Scan for the cell matching the given text and deliver its (x, y) coordinate at center. 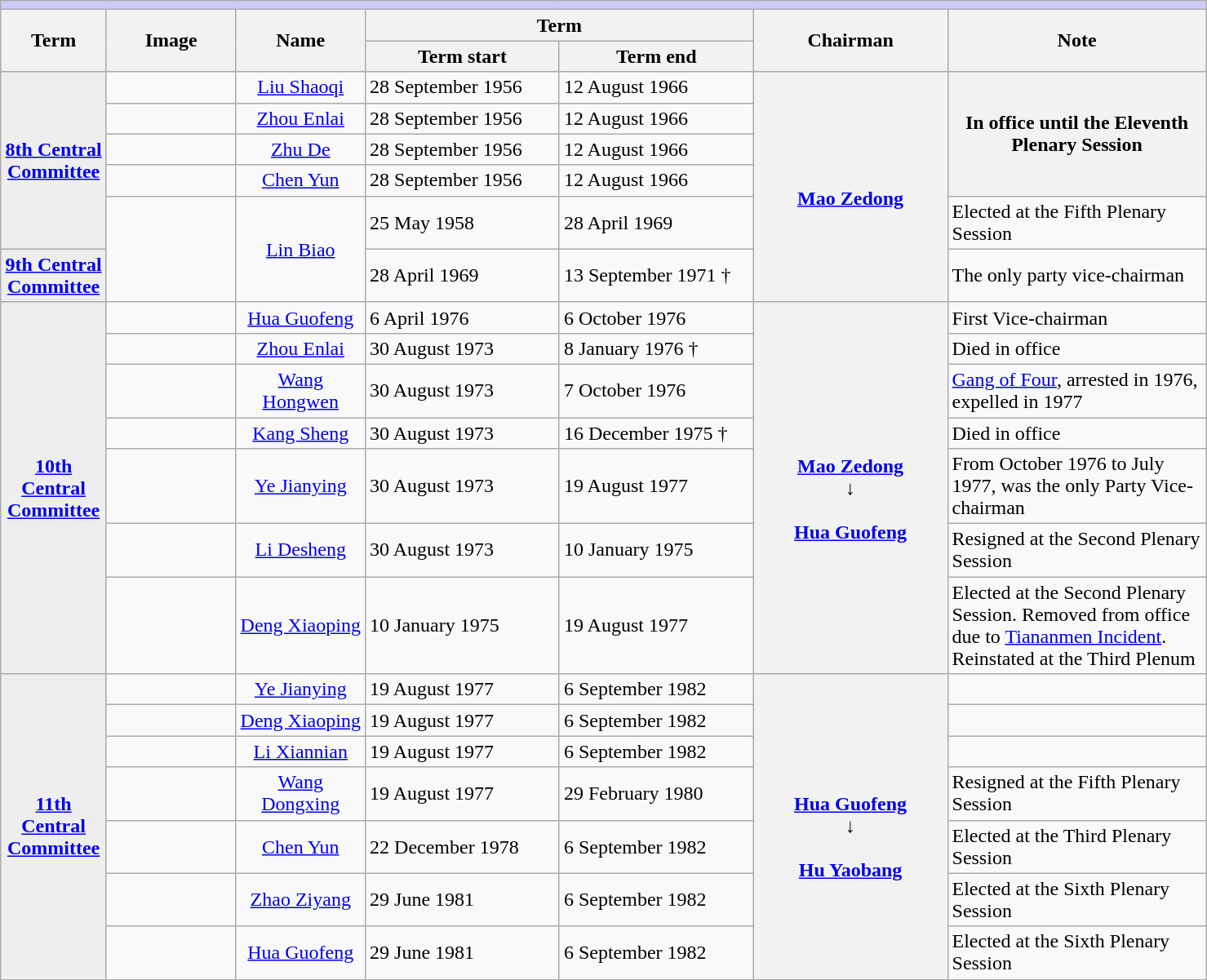
In office until the Eleventh Plenary Session (1077, 134)
8th Central Committee (54, 160)
Wang Hongwen (300, 390)
Elected at the Second Plenary Session. Removed from office due to Tiananmen Incident. Reinstated at the Third Plenum (1077, 625)
Name (300, 41)
Term start (463, 56)
Li Xiannian (300, 752)
Chairman (850, 41)
13 September 1971 † (656, 276)
The only party vice-chairman (1077, 276)
First Vice-chairman (1077, 317)
22 December 1978 (463, 847)
Li Desheng (300, 550)
Mao Zedong↓Hua Guofeng (850, 488)
Zhao Ziyang (300, 899)
Zhu De (300, 149)
6 October 1976 (656, 317)
Image (171, 41)
Resigned at the Fifth Plenary Session (1077, 793)
Elected at the Third Plenary Session (1077, 847)
25 May 1958 (463, 222)
11th Central Committee (54, 827)
29 February 1980 (656, 793)
10th Central Committee (54, 488)
Kang Sheng (300, 433)
9th Central Committee (54, 276)
Wang Dongxing (300, 793)
7 October 1976 (656, 390)
Liu Shaoqi (300, 87)
Gang of Four, arrested in 1976, expelled in 1977 (1077, 390)
Mao Zedong (850, 187)
From October 1976 to July 1977, was the only Party Vice-chairman (1077, 486)
Note (1077, 41)
Resigned at the Second Plenary Session (1077, 550)
Hua Guofeng↓Hu Yaobang (850, 827)
16 December 1975 † (656, 433)
8 January 1976 † (656, 348)
6 April 1976 (463, 317)
Lin Biao (300, 249)
Term end (656, 56)
Elected at the Fifth Plenary Session (1077, 222)
